Pinpoint the cell where the given text exists, returning its (x, y) midpoint coordinate. 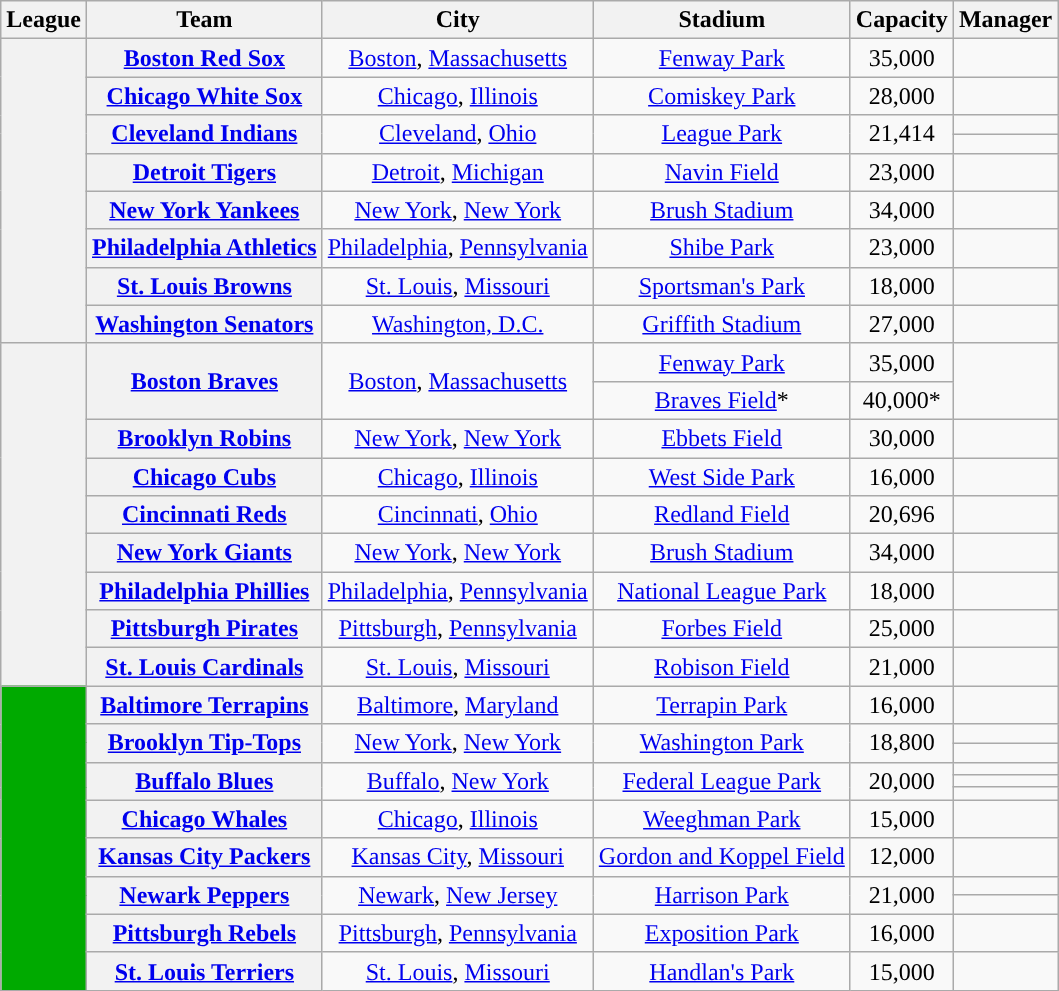
New York Yankees (204, 210)
Boston Braves (204, 381)
Washington Senators (204, 324)
12,000 (902, 857)
Boston Red Sox (204, 58)
Comiskey Park (722, 96)
Weeghman Park (722, 819)
Shibe Park (722, 248)
30,000 (902, 438)
28,000 (902, 96)
Newark Peppers (204, 895)
National League Park (722, 591)
Forbes Field (722, 629)
Brooklyn Tip-Tops (204, 743)
Harrison Park (722, 895)
Cincinnati, Ohio (458, 515)
Capacity (902, 20)
St. Louis Browns (204, 286)
Handlan's Park (722, 971)
Chicago Whales (204, 819)
St. Louis Terriers (204, 971)
Washington Park (722, 743)
Ebbets Field (722, 438)
20,696 (902, 515)
Pittsburgh Rebels (204, 933)
Federal League Park (722, 781)
Detroit, Michigan (458, 172)
25,000 (902, 629)
Terrapin Park (722, 705)
Manager (1005, 20)
West Side Park (722, 477)
Exposition Park (722, 933)
Philadelphia Phillies (204, 591)
Chicago Cubs (204, 477)
New York Giants (204, 553)
Kansas City, Missouri (458, 857)
20,000 (902, 781)
Cleveland Indians (204, 134)
Detroit Tigers (204, 172)
Buffalo Blues (204, 781)
Stadium (722, 20)
Cincinnati Reds (204, 515)
Robison Field (722, 667)
Kansas City Packers (204, 857)
Washington, D.C. (458, 324)
League (44, 20)
Buffalo, New York (458, 781)
St. Louis Cardinals (204, 667)
Cleveland, Ohio (458, 134)
27,000 (902, 324)
City (458, 20)
Sportsman's Park (722, 286)
21,414 (902, 134)
Team (204, 20)
Griffith Stadium (722, 324)
Redland Field (722, 515)
Navin Field (722, 172)
18,800 (902, 743)
Philadelphia Athletics (204, 248)
Newark, New Jersey (458, 895)
40,000* (902, 400)
Gordon and Koppel Field (722, 857)
Pittsburgh Pirates (204, 629)
Brooklyn Robins (204, 438)
Baltimore Terrapins (204, 705)
Braves Field* (722, 400)
Baltimore, Maryland (458, 705)
Chicago White Sox (204, 96)
League Park (722, 134)
